Detect which cell encompasses the target text, then output its [x, y] center coordinate. 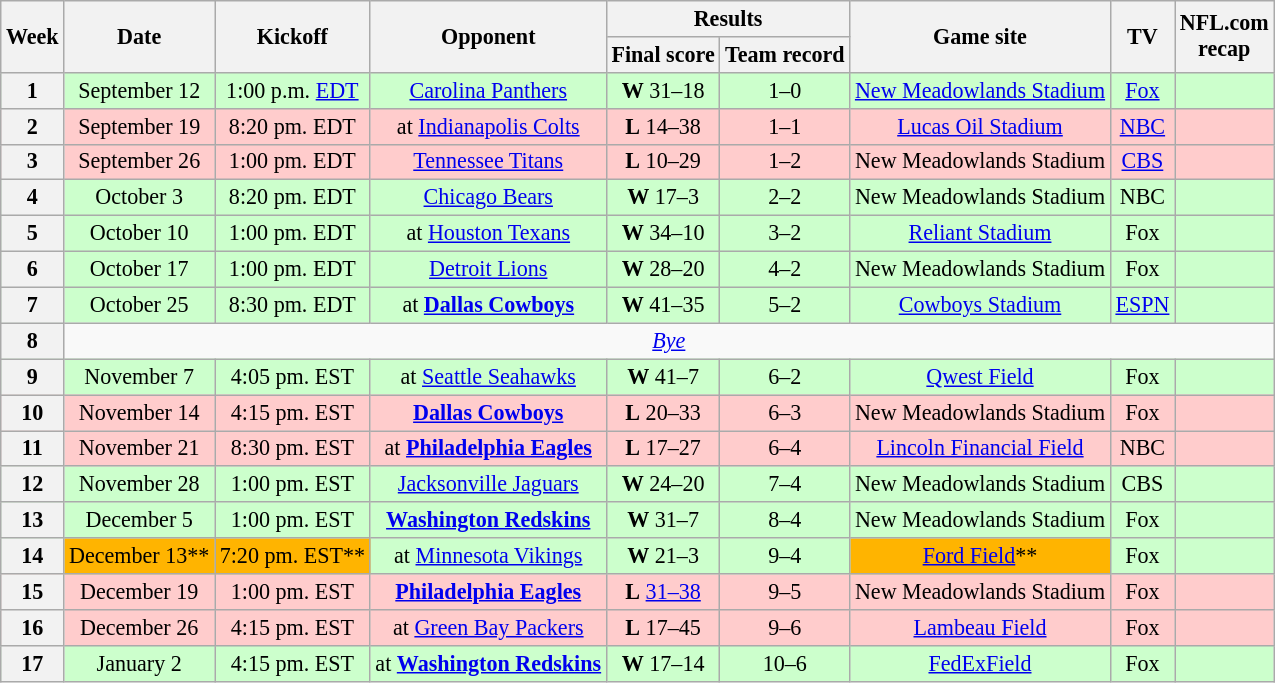
L 10–29 [663, 162]
6 [32, 269]
at Seattle Seahawks [488, 377]
at Philadelphia Eagles [488, 448]
Detroit Lions [488, 269]
NFL.comrecap [1224, 36]
7 [32, 305]
3–2 [785, 233]
4 [32, 198]
September 12 [140, 90]
1:00 p.m. EDT [293, 90]
17 [32, 663]
Carolina Panthers [488, 90]
13 [32, 520]
W 31–7 [663, 520]
10 [32, 412]
1 [32, 90]
at Green Bay Packers [488, 627]
2 [32, 126]
10–6 [785, 663]
Reliant Stadium [980, 233]
15 [32, 591]
L 14–38 [663, 126]
October 3 [140, 198]
8 [32, 341]
at Indianapolis Colts [488, 126]
September 19 [140, 126]
5–2 [785, 305]
W 17–3 [663, 198]
9–6 [785, 627]
Qwest Field [980, 377]
6–4 [785, 448]
Date [140, 36]
6–3 [785, 412]
8:30 pm. EST [293, 448]
W 41–7 [663, 377]
Dallas Cowboys [488, 412]
Chicago Bears [488, 198]
Week [32, 36]
6–2 [785, 377]
L 17–45 [663, 627]
November 28 [140, 484]
9–4 [785, 556]
at Dallas Cowboys [488, 305]
W 21–3 [663, 556]
7:20 pm. EST** [293, 556]
TV [1142, 36]
Game site [980, 36]
at Minnesota Vikings [488, 556]
Ford Field** [980, 556]
Jacksonville Jaguars [488, 484]
9–5 [785, 591]
Bye [669, 341]
Philadelphia Eagles [488, 591]
Team record [785, 54]
November 14 [140, 412]
14 [32, 556]
October 10 [140, 233]
12 [32, 484]
Tennessee Titans [488, 162]
FedExField [980, 663]
W 31–18 [663, 90]
4–2 [785, 269]
ESPN [1142, 305]
2–2 [785, 198]
Lincoln Financial Field [980, 448]
Final score [663, 54]
3 [32, 162]
October 17 [140, 269]
Cowboys Stadium [980, 305]
9 [32, 377]
L 20–33 [663, 412]
8:30 pm. EDT [293, 305]
at Houston Texans [488, 233]
Opponent [488, 36]
December 19 [140, 591]
1–0 [785, 90]
8–4 [785, 520]
7–4 [785, 484]
Kickoff [293, 36]
W 34–10 [663, 233]
October 25 [140, 305]
December 5 [140, 520]
5 [32, 233]
September 26 [140, 162]
November 21 [140, 448]
L 17–27 [663, 448]
W 17–14 [663, 663]
11 [32, 448]
W 41–35 [663, 305]
W 24–20 [663, 484]
L 31–38 [663, 591]
1–1 [785, 126]
at Washington Redskins [488, 663]
W 28–20 [663, 269]
December 26 [140, 627]
16 [32, 627]
4:05 pm. EST [293, 377]
Washington Redskins [488, 520]
Results [728, 18]
December 13** [140, 556]
1–2 [785, 162]
November 7 [140, 377]
Lambeau Field [980, 627]
Lucas Oil Stadium [980, 126]
January 2 [140, 663]
